Find where the given text appears and provide that cell's center as (X, Y) coordinate. 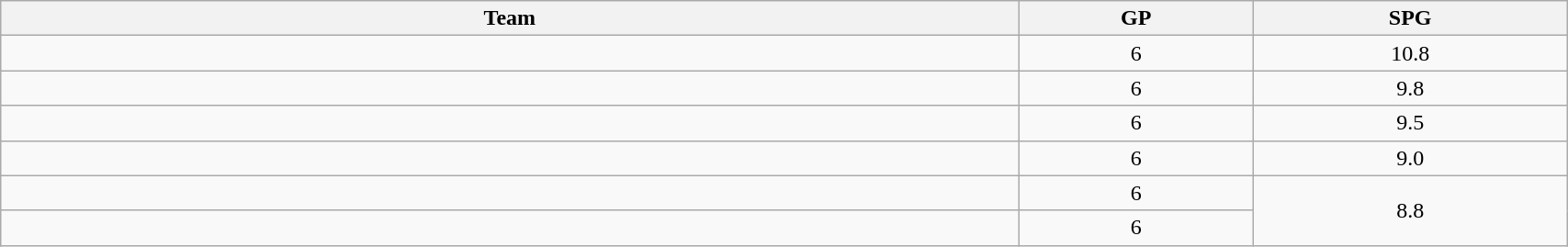
SPG (1411, 18)
9.8 (1411, 88)
GP (1136, 18)
Team (510, 18)
8.8 (1411, 210)
9.5 (1411, 123)
10.8 (1411, 53)
9.0 (1411, 158)
